Locate the cell with the specified text and output its (X, Y) center coordinate. 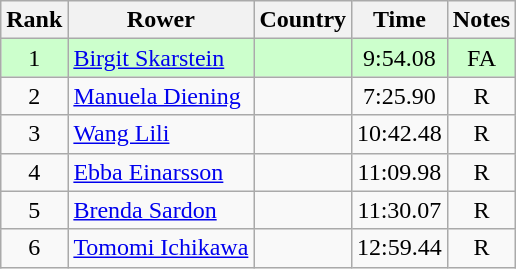
3 (34, 134)
Birgit Skarstein (161, 58)
Manuela Diening (161, 96)
Brenda Sardon (161, 210)
Country (303, 20)
1 (34, 58)
Notes (481, 20)
7:25.90 (400, 96)
12:59.44 (400, 248)
Rower (161, 20)
11:09.98 (400, 172)
Ebba Einarsson (161, 172)
Time (400, 20)
2 (34, 96)
4 (34, 172)
6 (34, 248)
Rank (34, 20)
Wang Lili (161, 134)
9:54.08 (400, 58)
Tomomi Ichikawa (161, 248)
FA (481, 58)
11:30.07 (400, 210)
10:42.48 (400, 134)
5 (34, 210)
